For the text-containing cell, return its midpoint in [X, Y] coordinate format. 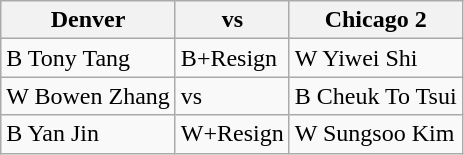
W Bowen Zhang [88, 96]
B Tony Tang [88, 58]
B Yan Jin [88, 134]
W Yiwei Shi [376, 58]
B+Resign [232, 58]
W+Resign [232, 134]
W Sungsoo Kim [376, 134]
B Cheuk To Tsui [376, 96]
Denver [88, 20]
Chicago 2 [376, 20]
